Locate the cell with the specified text and output its [x, y] center coordinate. 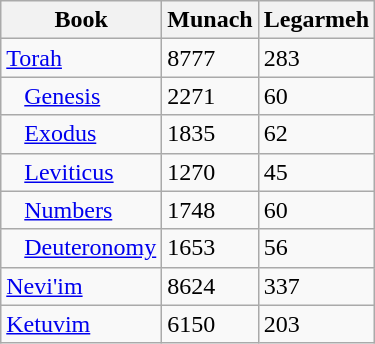
337 [316, 286]
6150 [210, 324]
203 [316, 324]
Munach [210, 20]
2271 [210, 96]
283 [316, 58]
Nevi'im [82, 286]
1270 [210, 172]
1653 [210, 248]
1748 [210, 210]
Genesis [82, 96]
8777 [210, 58]
Exodus [82, 134]
Torah [82, 58]
56 [316, 248]
Numbers [82, 210]
1835 [210, 134]
Book [82, 20]
Leviticus [82, 172]
Legarmeh [316, 20]
Deuteronomy [82, 248]
8624 [210, 286]
62 [316, 134]
Ketuvim [82, 324]
45 [316, 172]
